From the cell containing the given text, extract its center point as [X, Y] coordinate. 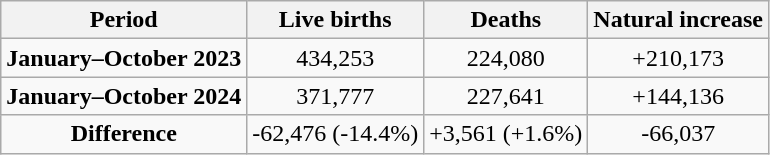
-66,037 [678, 134]
434,253 [336, 58]
January–October 2023 [124, 58]
Natural increase [678, 20]
January–October 2024 [124, 96]
371,777 [336, 96]
224,080 [506, 58]
-62,476 (-14.4%) [336, 134]
Deaths [506, 20]
Live births [336, 20]
227,641 [506, 96]
Period [124, 20]
+210,173 [678, 58]
+3,561 (+1.6%) [506, 134]
+144,136 [678, 96]
Difference [124, 134]
